Detect which cell encompasses the target text, then output its (X, Y) center coordinate. 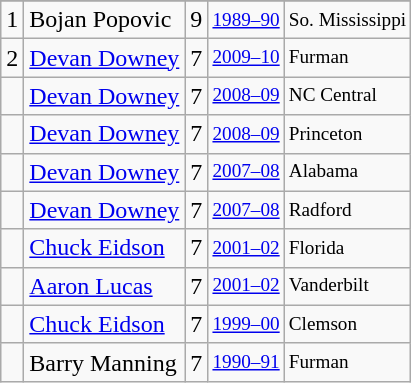
2009–10 (246, 58)
Bojan Popovic (104, 20)
So. Mississippi (347, 20)
Alabama (347, 172)
Florida (347, 248)
1989–90 (246, 20)
Clemson (347, 324)
NC Central (347, 96)
Radford (347, 210)
1 (12, 20)
1990–91 (246, 362)
2 (12, 58)
Barry Manning (104, 362)
1999–00 (246, 324)
Princeton (347, 134)
Vanderbilt (347, 286)
Aaron Lucas (104, 286)
9 (196, 20)
